Extract the [X, Y] coordinate from the center of the cell holding the provided text.  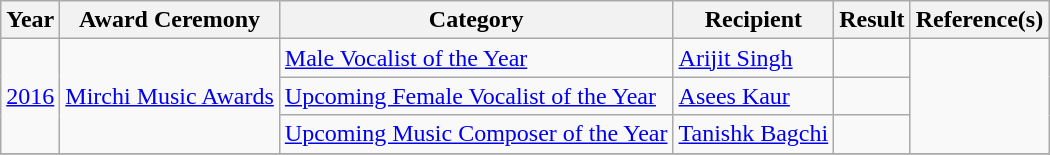
Award Ceremony [170, 20]
Mirchi Music Awards [170, 96]
Arijit Singh [754, 58]
Year [30, 20]
Recipient [754, 20]
Reference(s) [980, 20]
Male Vocalist of the Year [476, 58]
Upcoming Female Vocalist of the Year [476, 96]
Category [476, 20]
Result [872, 20]
Tanishk Bagchi [754, 134]
Asees Kaur [754, 96]
2016 [30, 96]
Upcoming Music Composer of the Year [476, 134]
